Scan for the cell matching the given text and deliver its [X, Y] coordinate at center. 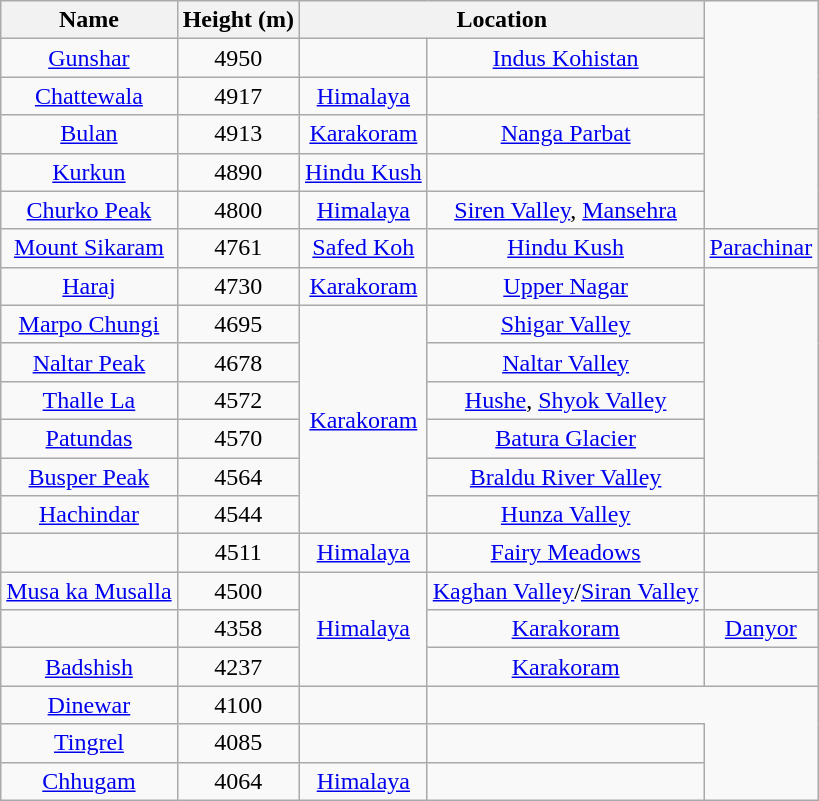
Naltar Peak [89, 362]
Kurkun [89, 172]
Marpo Chungi [89, 324]
4100 [238, 705]
Height (m) [238, 20]
4544 [238, 515]
4564 [238, 477]
Safed Koh [363, 248]
Mount Sikaram [89, 248]
4237 [238, 667]
4761 [238, 248]
Haraj [89, 286]
Upper Nagar [566, 286]
4800 [238, 210]
Name [89, 20]
Location [502, 20]
Batura Glacier [566, 438]
4358 [238, 629]
4085 [238, 743]
Chattewala [89, 96]
Gunshar [89, 58]
4064 [238, 781]
Churko Peak [89, 210]
Nanga Parbat [566, 134]
Braldu River Valley [566, 477]
4678 [238, 362]
Bulan [89, 134]
Chhugam [89, 781]
Parachinar [761, 248]
4511 [238, 553]
Patundas [89, 438]
4570 [238, 438]
Busper Peak [89, 477]
Dinewar [89, 705]
4695 [238, 324]
Fairy Meadows [566, 553]
Hachindar [89, 515]
Hushe, Shyok Valley [566, 400]
Kaghan Valley/Siran Valley [566, 591]
Thalle La [89, 400]
4917 [238, 96]
Tingrel [89, 743]
4730 [238, 286]
Indus Kohistan [566, 58]
Hunza Valley [566, 515]
4913 [238, 134]
4572 [238, 400]
Danyor [761, 629]
4950 [238, 58]
4890 [238, 172]
Shigar Valley [566, 324]
Naltar Valley [566, 362]
Badshish [89, 667]
Musa ka Musalla [89, 591]
4500 [238, 591]
Siren Valley, Mansehra [566, 210]
